Extract the (x, y) coordinate from the center of the cell holding the provided text.  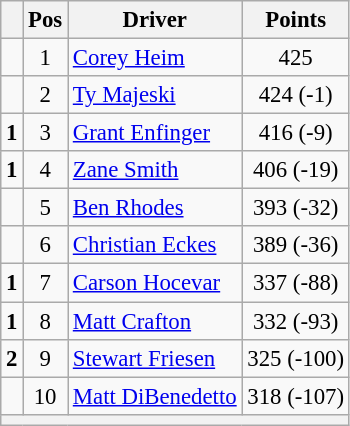
Corey Heim (155, 58)
406 (-19) (296, 170)
Matt DiBenedetto (155, 396)
Matt Crafton (155, 321)
10 (46, 396)
425 (296, 58)
332 (-93) (296, 321)
5 (46, 208)
Christian Eckes (155, 245)
318 (-107) (296, 396)
8 (46, 321)
9 (46, 358)
337 (-88) (296, 283)
Grant Enfinger (155, 133)
Ty Majeski (155, 95)
Carson Hocevar (155, 283)
389 (-36) (296, 245)
3 (46, 133)
7 (46, 283)
Pos (46, 20)
Stewart Friesen (155, 358)
325 (-100) (296, 358)
424 (-1) (296, 95)
393 (-32) (296, 208)
4 (46, 170)
Zane Smith (155, 170)
6 (46, 245)
Driver (155, 20)
Points (296, 20)
416 (-9) (296, 133)
Ben Rhodes (155, 208)
